Locate the cell with the specified text and output its [X, Y] center coordinate. 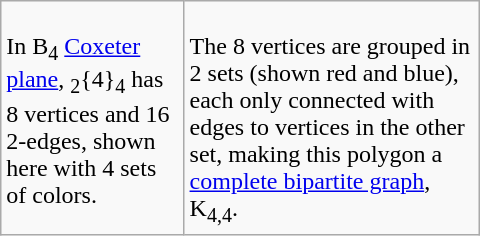
In B4 Coxeter plane, 2{4}4 has 8 vertices and 16 2-edges, shown here with 4 sets of colors. [92, 118]
